Return [X, Y] of the center of cell containing provided text 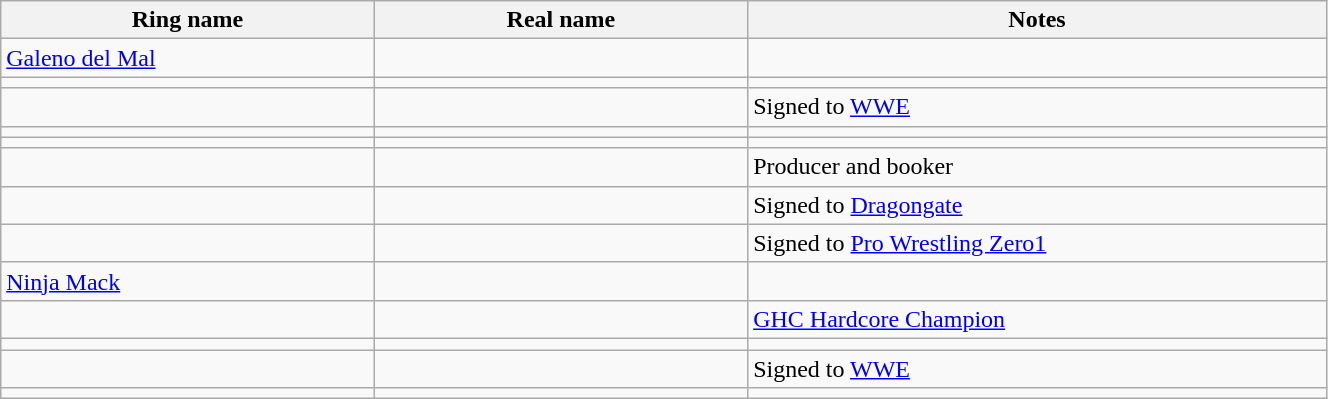
Signed to Pro Wrestling Zero1 [1038, 243]
Notes [1038, 20]
Real name [560, 20]
GHC Hardcore Champion [1038, 319]
Producer and booker [1038, 167]
Signed to Dragongate [1038, 205]
Ring name [188, 20]
Galeno del Mal [188, 58]
Ninja Mack [188, 281]
